Output the [x, y] coordinate of the center of the cell containing the given text.  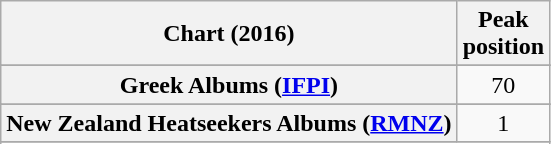
New Zealand Heatseekers Albums (RMNZ) [229, 123]
Greek Albums (IFPI) [229, 85]
70 [503, 85]
1 [503, 123]
Chart (2016) [229, 34]
Peakposition [503, 34]
